Capture the cell that displays the provided text and extract its (x, y) central coordinate. 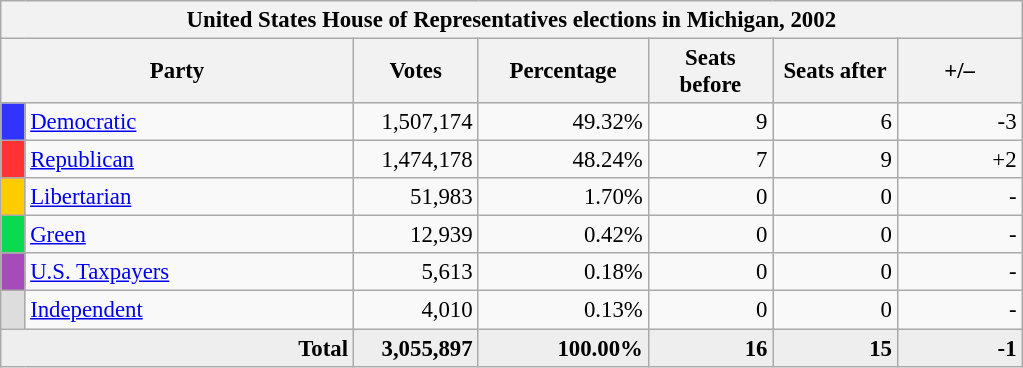
49.32% (563, 122)
1.70% (563, 197)
7 (710, 160)
Seats before (710, 72)
Votes (416, 72)
U.S. Taxpayers (189, 273)
-3 (960, 122)
0.18% (563, 273)
-1 (960, 348)
Percentage (563, 72)
15 (836, 348)
Republican (189, 160)
3,055,897 (416, 348)
Independent (189, 310)
12,939 (416, 235)
51,983 (416, 197)
1,507,174 (416, 122)
+/– (960, 72)
100.00% (563, 348)
5,613 (416, 273)
0.42% (563, 235)
0.13% (563, 310)
4,010 (416, 310)
1,474,178 (416, 160)
6 (836, 122)
Seats after (836, 72)
Libertarian (189, 197)
Democratic (189, 122)
Total (178, 348)
United States House of Representatives elections in Michigan, 2002 (512, 20)
48.24% (563, 160)
16 (710, 348)
+2 (960, 160)
Party (178, 72)
Green (189, 235)
